Capture the cell that displays the provided text and extract its [x, y] central coordinate. 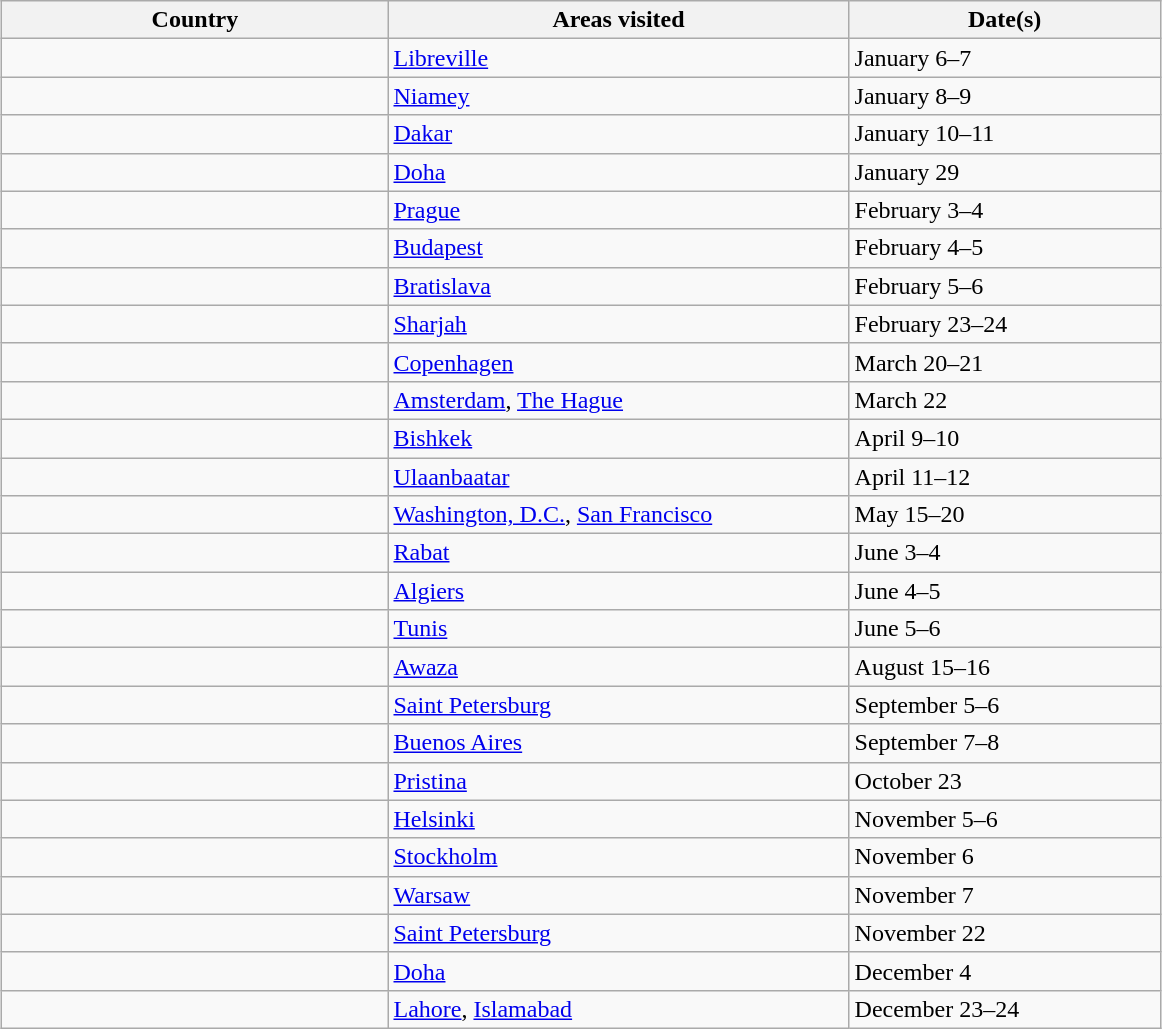
August 15–16 [1004, 667]
Bishkek [618, 438]
Bratislava [618, 286]
December 23–24 [1004, 1009]
Budapest [618, 248]
Amsterdam, The Hague [618, 400]
Rabat [618, 553]
January 10–11 [1004, 134]
April 11–12 [1004, 477]
February 23–24 [1004, 324]
Dakar [618, 134]
February 5–6 [1004, 286]
Date(s) [1004, 20]
June 5–6 [1004, 629]
Buenos Aires [618, 743]
September 5–6 [1004, 705]
Prague [618, 210]
January 29 [1004, 172]
Helsinki [618, 819]
June 4–5 [1004, 591]
Country [195, 20]
June 3–4 [1004, 553]
May 15–20 [1004, 515]
December 4 [1004, 971]
Algiers [618, 591]
Sharjah [618, 324]
October 23 [1004, 781]
Niamey [618, 96]
Libreville [618, 58]
November 22 [1004, 933]
January 8–9 [1004, 96]
Lahore, Islamabad [618, 1009]
Pristina [618, 781]
February 3–4 [1004, 210]
March 22 [1004, 400]
Copenhagen [618, 362]
April 9–10 [1004, 438]
Areas visited [618, 20]
January 6–7 [1004, 58]
November 5–6 [1004, 819]
Ulaanbaatar [618, 477]
November 6 [1004, 857]
Tunis [618, 629]
March 20–21 [1004, 362]
September 7–8 [1004, 743]
Warsaw [618, 895]
November 7 [1004, 895]
Stockholm [618, 857]
February 4–5 [1004, 248]
Awaza [618, 667]
Washington, D.C., San Francisco [618, 515]
